Output the [x, y] coordinate of the center of the cell containing the given text.  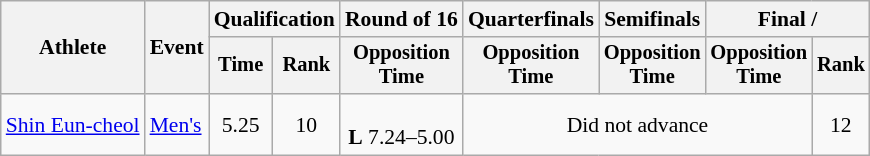
Shin Eun-cheol [73, 124]
10 [306, 124]
Qualification [274, 19]
Round of 16 [402, 19]
12 [841, 124]
Semifinals [652, 19]
L 7.24–5.00 [402, 124]
5.25 [241, 124]
Final / [787, 19]
Men's [177, 124]
Did not advance [638, 124]
Time [241, 66]
Event [177, 48]
Athlete [73, 48]
Quarterfinals [531, 19]
